Search for the cell housing the specified text and yield its [x, y] center coordinate. 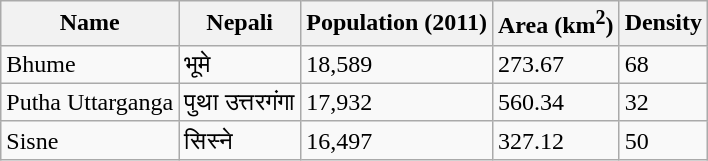
273.67 [556, 64]
Putha Uttarganga [90, 102]
Density [663, 24]
50 [663, 140]
Nepali [240, 24]
18,589 [397, 64]
560.34 [556, 102]
327.12 [556, 140]
32 [663, 102]
Name [90, 24]
सिस्ने [240, 140]
17,932 [397, 102]
Area (km2) [556, 24]
16,497 [397, 140]
भूमे [240, 64]
Population (2011) [397, 24]
पुथा उत्तरगंगा [240, 102]
Sisne [90, 140]
Bhume [90, 64]
68 [663, 64]
